Extract the [x, y] coordinate from the center of the cell holding the provided text.  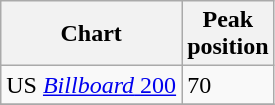
70 [228, 85]
Chart [92, 34]
US Billboard 200 [92, 85]
Peakposition [228, 34]
